From the cell containing the given text, extract its center point as [X, Y] coordinate. 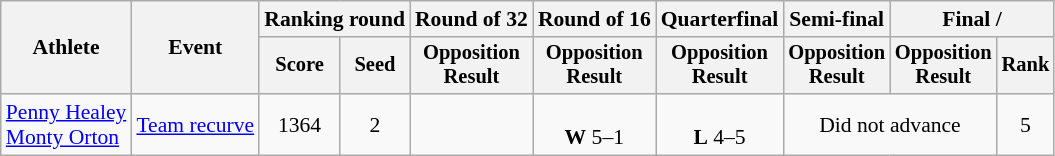
Rank [1026, 66]
1364 [300, 124]
Team recurve [195, 124]
5 [1026, 124]
Final / [972, 19]
2 [375, 124]
L 4–5 [720, 124]
Round of 16 [594, 19]
Round of 32 [472, 19]
Seed [375, 66]
Did not advance [890, 124]
W 5–1 [594, 124]
Penny HealeyMonty Orton [66, 124]
Athlete [66, 48]
Ranking round [334, 19]
Semi-final [836, 19]
Score [300, 66]
Quarterfinal [720, 19]
Event [195, 48]
